Search for the cell housing the specified text and yield its (x, y) center coordinate. 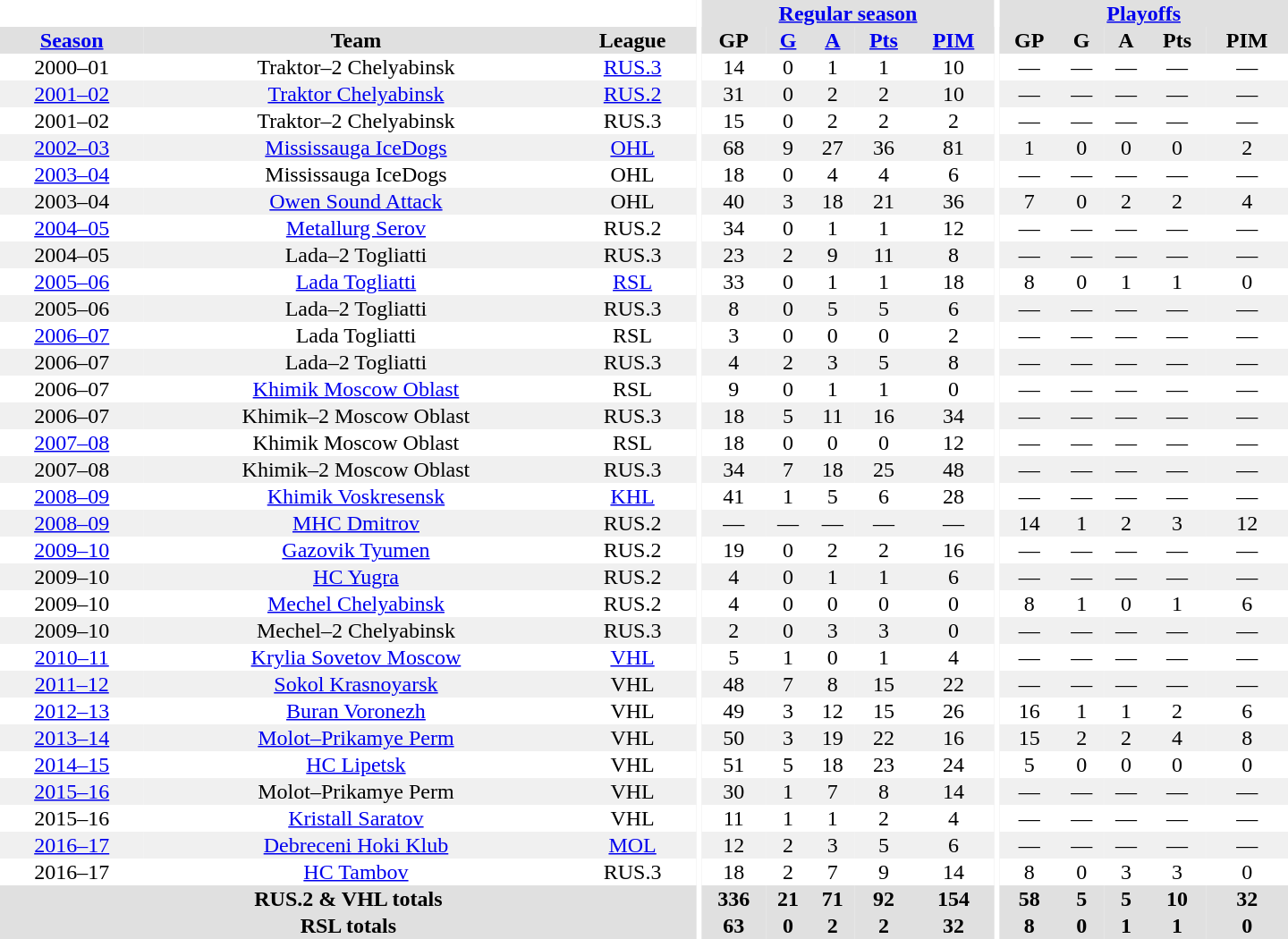
Team (356, 40)
25 (884, 469)
41 (733, 496)
Buran Voronezh (356, 711)
51 (733, 765)
63 (733, 926)
HC Yugra (356, 577)
26 (953, 711)
RUS.2 & VHL totals (349, 899)
50 (733, 738)
28 (953, 496)
33 (733, 282)
92 (884, 899)
154 (953, 899)
31 (733, 94)
2013–14 (72, 738)
HC Tambov (356, 872)
Playoffs (1143, 13)
2002–03 (72, 148)
Krylia Sovetov Moscow (356, 657)
58 (1029, 899)
2014–15 (72, 765)
Season (72, 40)
RSL totals (349, 926)
Khimik Voskresensk (356, 496)
2012–13 (72, 711)
MHC Dmitrov (356, 523)
27 (833, 148)
2011–12 (72, 684)
68 (733, 148)
Mechel Chelyabinsk (356, 604)
24 (953, 765)
2010–11 (72, 657)
Regular season (848, 13)
2000–01 (72, 67)
KHL (633, 496)
71 (833, 899)
40 (733, 201)
League (633, 40)
HC Lipetsk (356, 765)
336 (733, 899)
MOL (633, 845)
Gazovik Tyumen (356, 550)
Mechel–2 Chelyabinsk (356, 630)
Traktor Chelyabinsk (356, 94)
49 (733, 711)
81 (953, 148)
30 (733, 791)
Debreceni Hoki Klub (356, 845)
Kristall Saratov (356, 818)
Owen Sound Attack (356, 201)
Metallurg Serov (356, 228)
Sokol Krasnoyarsk (356, 684)
